Locate the cell with the specified text and output its [x, y] center coordinate. 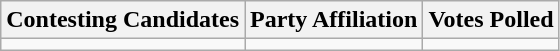
Votes Polled [491, 20]
Contesting Candidates [123, 20]
Party Affiliation [334, 20]
